Output the [X, Y] coordinate of the center of the cell containing the given text.  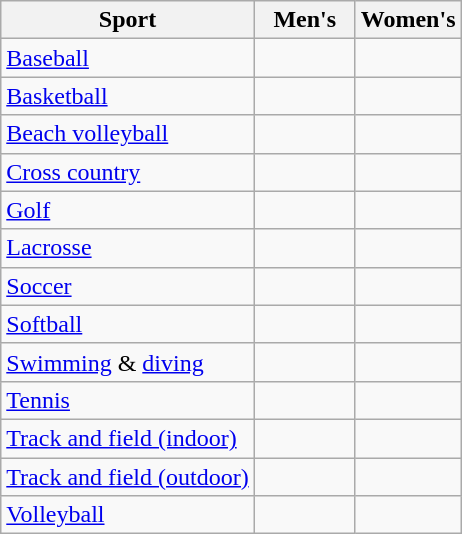
Swimming & diving [128, 362]
Baseball [128, 58]
Track and field (indoor) [128, 438]
Softball [128, 324]
Beach volleyball [128, 134]
Volleyball [128, 515]
Soccer [128, 286]
Men's [304, 20]
Tennis [128, 400]
Lacrosse [128, 248]
Women's [408, 20]
Golf [128, 210]
Basketball [128, 96]
Sport [128, 20]
Track and field (outdoor) [128, 477]
Cross country [128, 172]
